For the text-containing cell, return its midpoint in [X, Y] coordinate format. 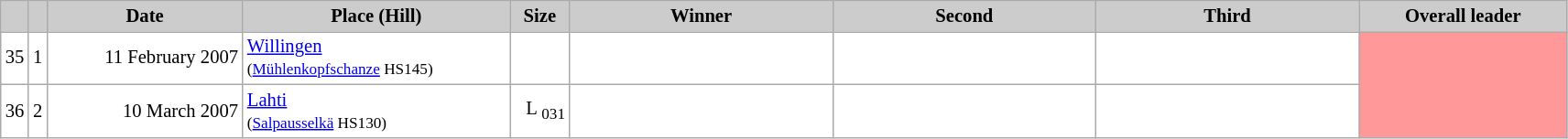
10 March 2007 [145, 111]
11 February 2007 [145, 58]
Place (Hill) [376, 16]
Lahti(Salpausselkä HS130) [376, 111]
L 031 [540, 111]
35 [15, 58]
Willingen(Mühlenkopfschanze HS145) [376, 58]
Overall leader [1464, 16]
Second [964, 16]
Size [540, 16]
2 [38, 111]
Winner [702, 16]
1 [38, 58]
Date [145, 16]
Third [1227, 16]
36 [15, 111]
